Return (x, y) of the center of cell containing provided text 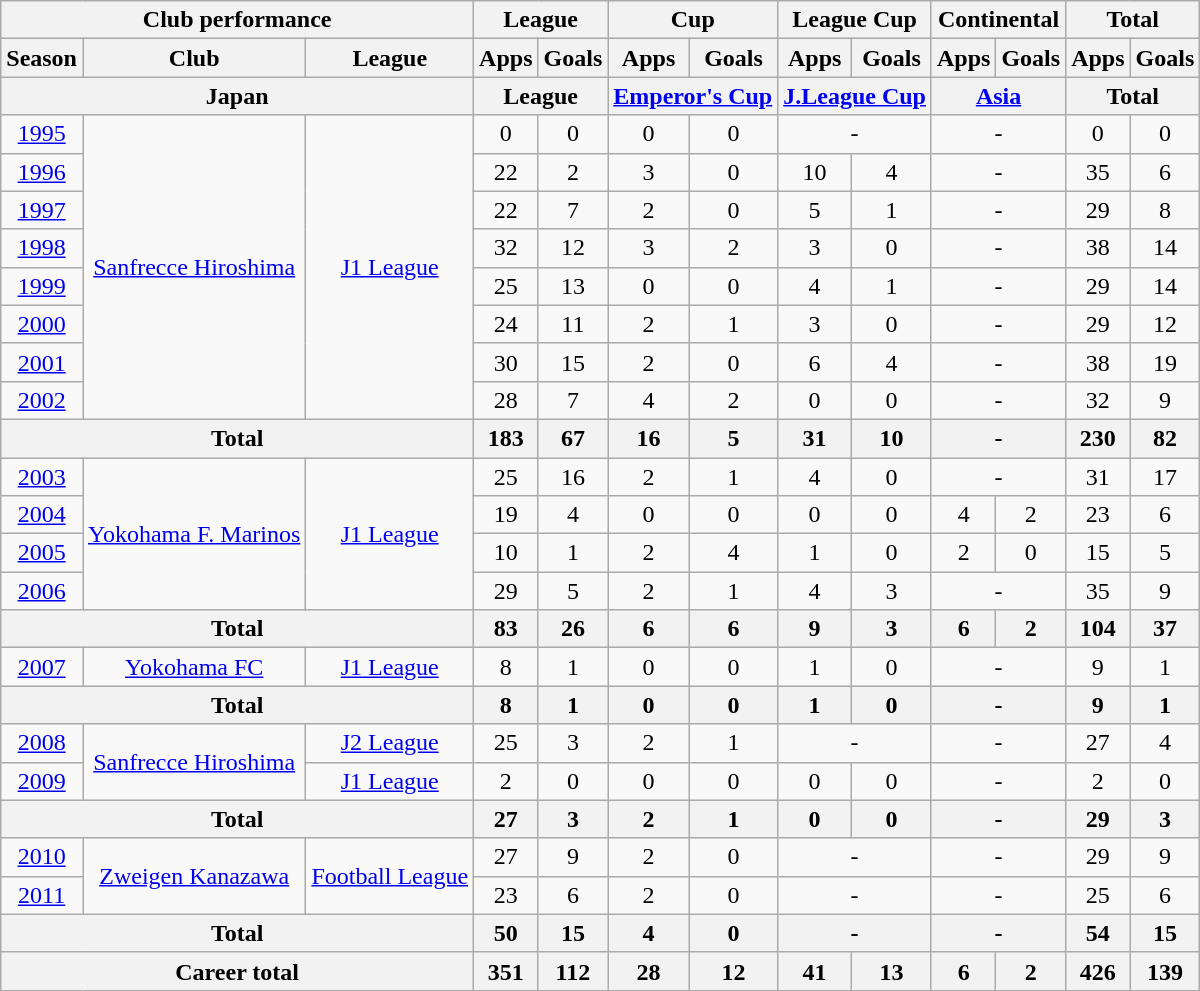
J2 League (390, 743)
J.League Cup (855, 96)
Emperor's Cup (693, 96)
1996 (42, 172)
2000 (42, 324)
2005 (42, 553)
2003 (42, 477)
Zweigen Kanazawa (194, 876)
351 (506, 971)
30 (506, 362)
1998 (42, 248)
41 (815, 971)
2009 (42, 781)
Asia (998, 96)
112 (573, 971)
Career total (238, 971)
139 (1165, 971)
2006 (42, 591)
37 (1165, 629)
2004 (42, 515)
1999 (42, 286)
2008 (42, 743)
54 (1098, 933)
2001 (42, 362)
2002 (42, 400)
Continental (998, 20)
Japan (238, 96)
Club performance (238, 20)
2007 (42, 667)
Football League (390, 876)
1997 (42, 210)
League Cup (855, 20)
11 (573, 324)
26 (573, 629)
104 (1098, 629)
2011 (42, 895)
426 (1098, 971)
17 (1165, 477)
Club (194, 58)
50 (506, 933)
67 (573, 438)
Yokohama FC (194, 667)
183 (506, 438)
230 (1098, 438)
Cup (693, 20)
Yokohama F. Marinos (194, 534)
82 (1165, 438)
24 (506, 324)
2010 (42, 857)
1995 (42, 134)
Season (42, 58)
83 (506, 629)
